Capture the cell that displays the provided text and extract its [x, y] central coordinate. 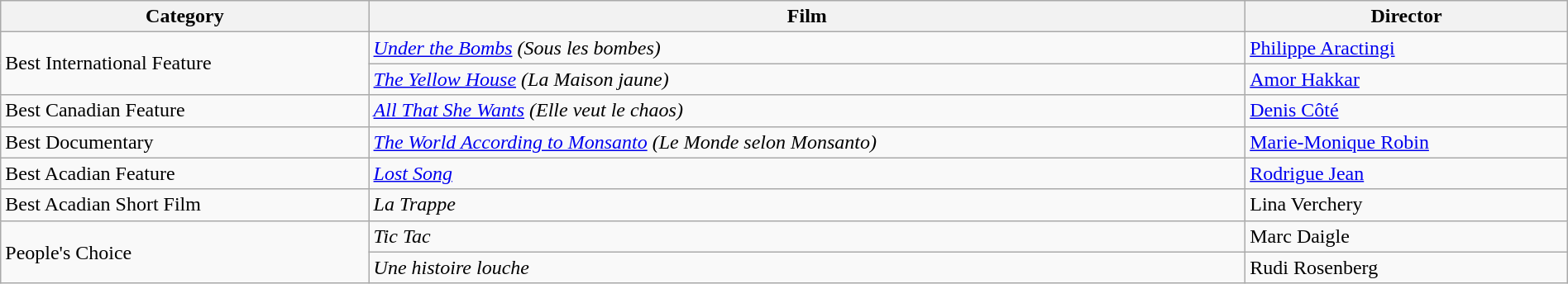
Rodrigue Jean [1407, 173]
Denis Côté [1407, 111]
Film [807, 17]
Marie-Monique Robin [1407, 142]
Amor Hakkar [1407, 79]
Une histoire louche [807, 267]
Lina Verchery [1407, 205]
Lost Song [807, 173]
The Yellow House (La Maison jaune) [807, 79]
The World According to Monsanto (Le Monde selon Monsanto) [807, 142]
Best Acadian Feature [185, 173]
Under the Bombs (Sous les bombes) [807, 48]
Philippe Aractingi [1407, 48]
Marc Daigle [1407, 236]
Tic Tac [807, 236]
Best Canadian Feature [185, 111]
All That She Wants (Elle veut le chaos) [807, 111]
Best Acadian Short Film [185, 205]
People's Choice [185, 252]
Category [185, 17]
Rudi Rosenberg [1407, 267]
La Trappe [807, 205]
Best Documentary [185, 142]
Best International Feature [185, 64]
Director [1407, 17]
